Output the (x, y) coordinate of the center of the cell containing the given text.  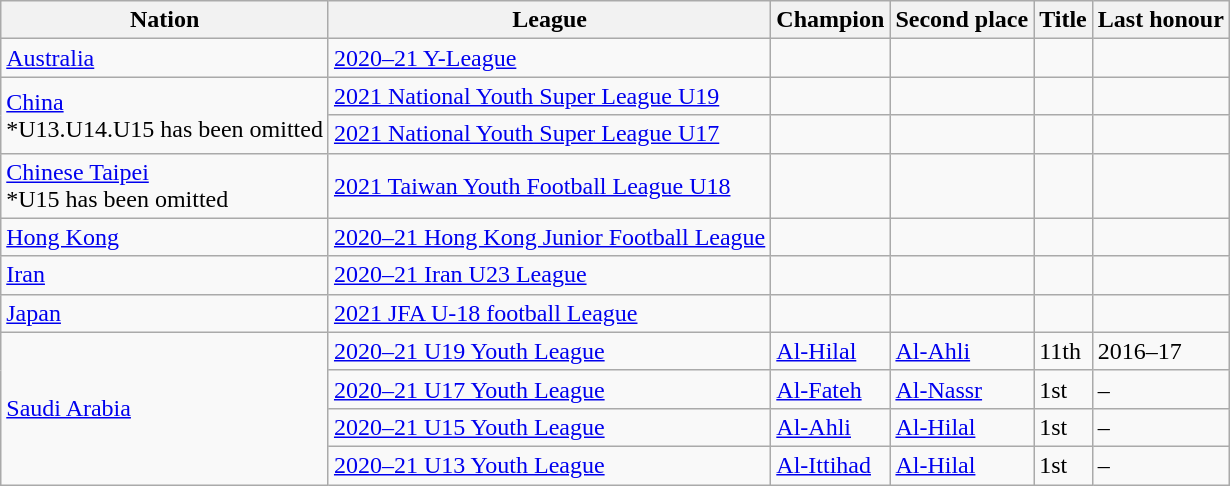
Chinese Taipei *U15 has been omitted (165, 186)
Al-Ittihad (830, 465)
China *U13.U14.U15 has been omitted (165, 115)
2020–21 Hong Kong Junior Football League (549, 237)
Last honour (1160, 20)
Al-Fateh (830, 389)
2020–21 U13 Youth League (549, 465)
Title (1064, 20)
Australia (165, 58)
2020–21 Y-League (549, 58)
2021 Taiwan Youth Football League U18 (549, 186)
2020–21 U15 Youth League (549, 427)
Nation (165, 20)
2020–21 U17 Youth League (549, 389)
2020–21 U19 Youth League (549, 351)
Japan (165, 313)
Al-Nassr (962, 389)
11th (1064, 351)
2021 National Youth Super League U19 (549, 96)
Iran (165, 275)
Champion (830, 20)
2021 National Youth Super League U17 (549, 134)
2020–21 Iran U23 League (549, 275)
League (549, 20)
2021 JFA U-18 football League (549, 313)
Second place (962, 20)
2016–17 (1160, 351)
Hong Kong (165, 237)
Saudi Arabia (165, 408)
